Scan for the cell matching the given text and deliver its [x, y] coordinate at center. 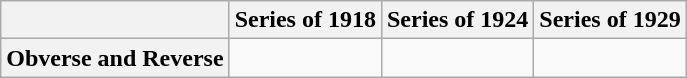
Series of 1924 [457, 20]
Series of 1929 [610, 20]
Series of 1918 [305, 20]
Obverse and Reverse [115, 58]
